Provide the (x, y) coordinate of the cell's center where the given text is located.  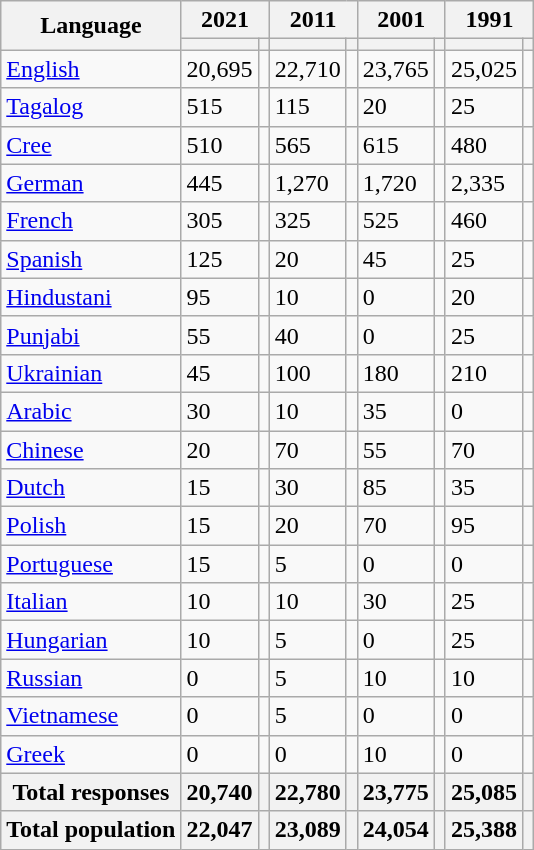
Hungarian (91, 640)
115 (308, 107)
23,089 (308, 830)
Punjabi (91, 335)
Italian (91, 602)
23,775 (396, 792)
480 (484, 145)
Greek (91, 754)
Spanish (91, 259)
24,054 (396, 830)
Arabic (91, 411)
Ukrainian (91, 373)
Chinese (91, 449)
23,765 (396, 69)
Polish (91, 526)
20,740 (220, 792)
445 (220, 183)
25,085 (484, 792)
Language (91, 26)
Cree (91, 145)
1,270 (308, 183)
515 (220, 107)
525 (396, 221)
Hindustani (91, 297)
25,025 (484, 69)
2011 (313, 20)
1991 (489, 20)
325 (308, 221)
Vietnamese (91, 716)
22,710 (308, 69)
English (91, 69)
510 (220, 145)
22,047 (220, 830)
French (91, 221)
Total responses (91, 792)
1,720 (396, 183)
305 (220, 221)
20,695 (220, 69)
Russian (91, 678)
Dutch (91, 488)
German (91, 183)
100 (308, 373)
460 (484, 221)
565 (308, 145)
125 (220, 259)
40 (308, 335)
2001 (401, 20)
210 (484, 373)
85 (396, 488)
615 (396, 145)
Total population (91, 830)
2021 (225, 20)
22,780 (308, 792)
Portuguese (91, 564)
25,388 (484, 830)
180 (396, 373)
2,335 (484, 183)
Tagalog (91, 107)
